Determine the (X, Y) coordinate at the center of the cell enclosing the given text.  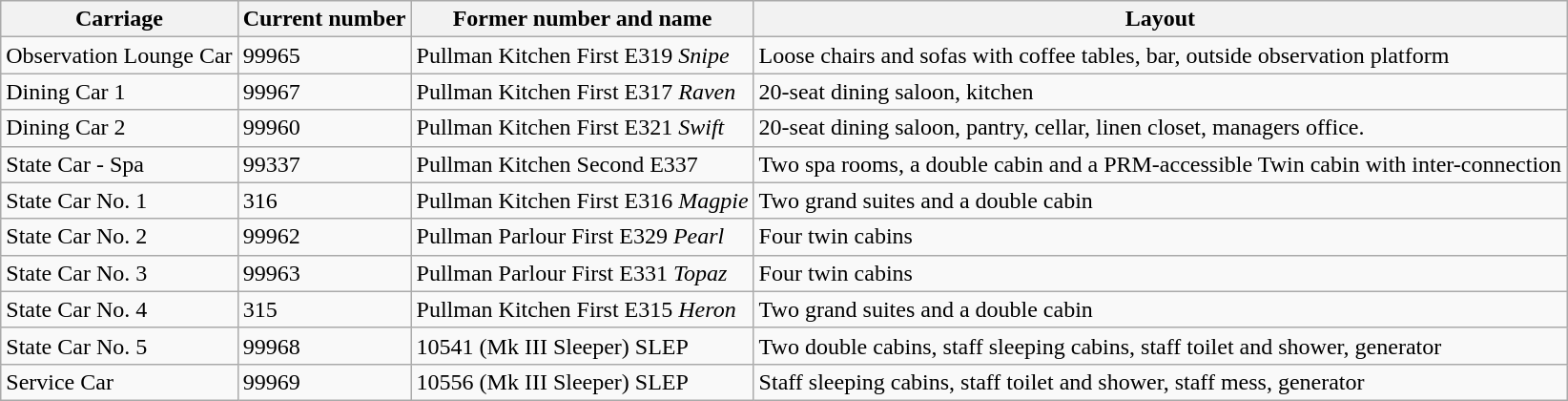
Pullman Kitchen First E315 Heron (582, 309)
315 (324, 309)
99337 (324, 164)
10541 (Mk III Sleeper) SLEP (582, 346)
Two spa rooms, a double cabin and a PRM-accessible Twin cabin with inter-connection (1160, 164)
Staff sleeping cabins, staff toilet and shower, staff mess, generator (1160, 382)
10556 (Mk III Sleeper) SLEP (582, 382)
Dining Car 2 (119, 128)
Pullman Parlour First E329 Pearl (582, 237)
State Car No. 4 (119, 309)
20-seat dining saloon, kitchen (1160, 92)
Loose chairs and sofas with coffee tables, bar, outside observation platform (1160, 55)
Two double cabins, staff sleeping cabins, staff toilet and shower, generator (1160, 346)
Layout (1160, 19)
Pullman Kitchen First E316 Magpie (582, 200)
99963 (324, 273)
Current number (324, 19)
Dining Car 1 (119, 92)
Pullman Kitchen First E321 Swift (582, 128)
99960 (324, 128)
99969 (324, 382)
State Car No. 5 (119, 346)
State Car No. 2 (119, 237)
20-seat dining saloon, pantry, cellar, linen closet, managers office. (1160, 128)
State Car - Spa (119, 164)
99968 (324, 346)
99965 (324, 55)
Pullman Parlour First E331 Topaz (582, 273)
Observation Lounge Car (119, 55)
Service Car (119, 382)
Former number and name (582, 19)
Pullman Kitchen First E317 Raven (582, 92)
99967 (324, 92)
State Car No. 1 (119, 200)
Carriage (119, 19)
316 (324, 200)
99962 (324, 237)
Pullman Kitchen Second E337 (582, 164)
Pullman Kitchen First E319 Snipe (582, 55)
State Car No. 3 (119, 273)
